Find where the given text appears and provide that cell's center as [X, Y] coordinate. 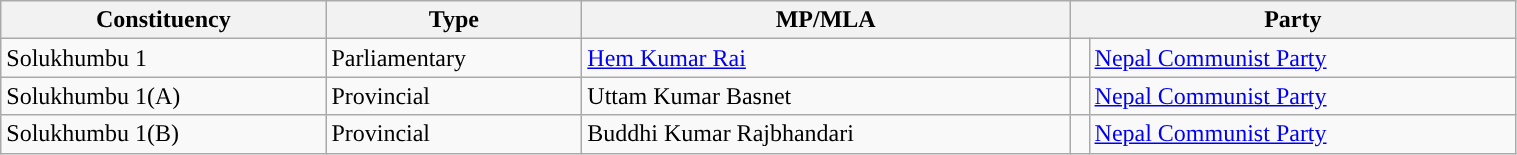
Hem Kumar Rai [826, 58]
MP/MLA [826, 20]
Uttam Kumar Basnet [826, 96]
Constituency [164, 20]
Parliamentary [454, 58]
Party [1293, 20]
Solukhumbu 1 [164, 58]
Solukhumbu 1(B) [164, 134]
Type [454, 20]
Buddhi Kumar Rajbhandari [826, 134]
Solukhumbu 1(A) [164, 96]
